Locate the cell with the specified text and output its (X, Y) center coordinate. 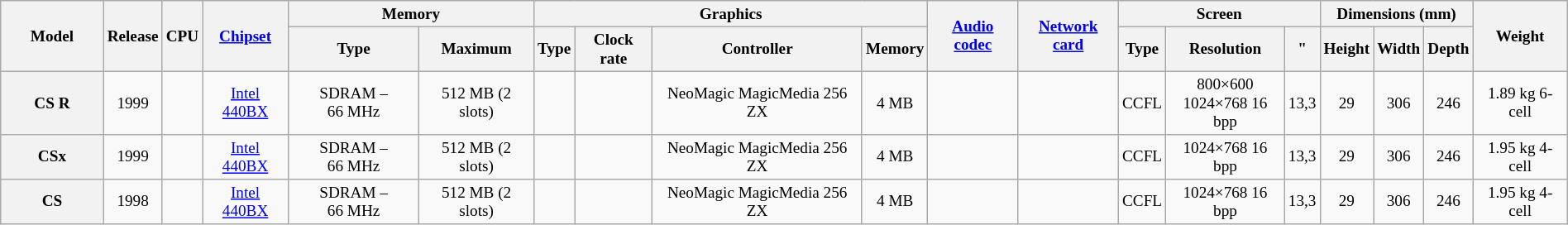
Chipset (246, 36)
Screen (1219, 14)
Maximum (476, 49)
Release (132, 36)
CS (52, 202)
Model (52, 36)
Resolution (1226, 49)
Audio codec (973, 36)
CPU (182, 36)
Weight (1520, 36)
Width (1399, 49)
1998 (132, 202)
CSx (52, 157)
Height (1346, 49)
Dimensions (mm) (1396, 14)
" (1302, 49)
Network card (1068, 36)
Controller (758, 49)
CS R (52, 103)
Graphics (731, 14)
Clock rate (614, 49)
Depth (1449, 49)
1.89 kg 6-cell (1520, 103)
800×6001024×768 16 bpp (1226, 103)
